Find where the given text appears and provide that cell's center as (x, y) coordinate. 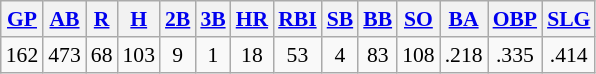
RBI (298, 19)
103 (138, 55)
HR (252, 19)
4 (340, 55)
AB (64, 19)
SLG (568, 19)
3B (212, 19)
53 (298, 55)
.335 (516, 55)
.414 (568, 55)
R (102, 19)
162 (22, 55)
H (138, 19)
68 (102, 55)
BB (378, 19)
2B (178, 19)
83 (378, 55)
SO (418, 19)
OBP (516, 19)
9 (178, 55)
BA (464, 19)
.218 (464, 55)
18 (252, 55)
1 (212, 55)
473 (64, 55)
SB (340, 19)
108 (418, 55)
GP (22, 19)
